Detect which cell encompasses the target text, then output its (X, Y) center coordinate. 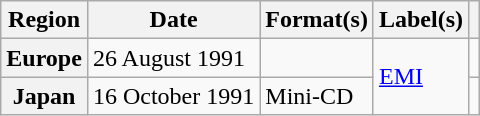
Format(s) (317, 20)
Europe (44, 58)
Region (44, 20)
Mini-CD (317, 96)
Date (173, 20)
Label(s) (420, 20)
26 August 1991 (173, 58)
Japan (44, 96)
EMI (420, 77)
16 October 1991 (173, 96)
